Find where the given text appears and provide that cell's center as [X, Y] coordinate. 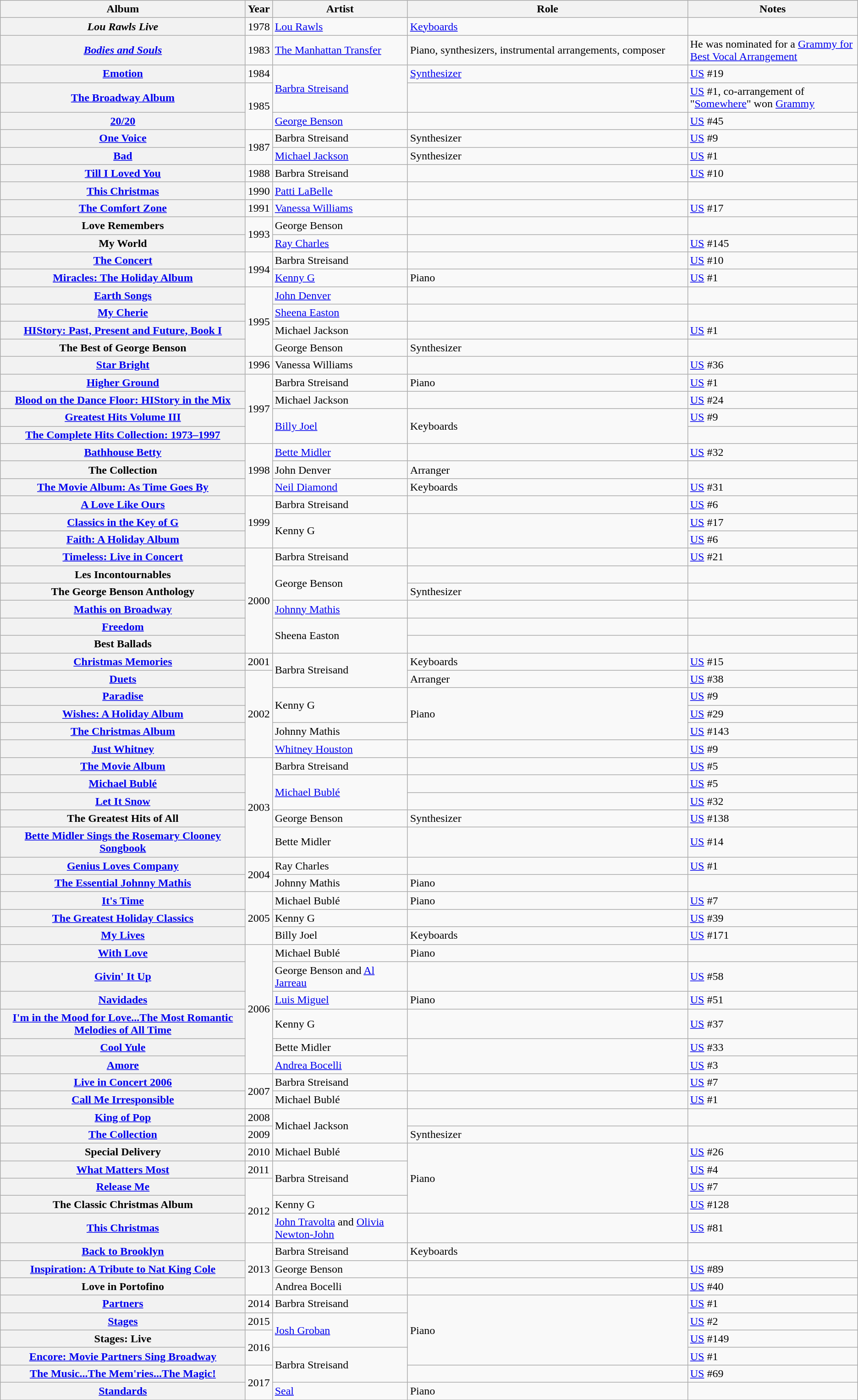
What Matters Most [123, 1170]
Partners [123, 1304]
My World [123, 243]
Givin' It Up [123, 977]
George Benson and Al Jarreau [340, 977]
The Concert [123, 261]
US #138 [773, 819]
Bad [123, 156]
Timeless: Live in Concert [123, 557]
Luis Miguel [340, 1000]
2011 [258, 1170]
Release Me [123, 1187]
US #145 [773, 243]
The Music...The Mem'ries...The Magic! [123, 1373]
Blood on the Dance Floor: HIStory in the Mix [123, 400]
Year [258, 9]
The Greatest Holiday Classics [123, 918]
The Essential Johnny Mathis [123, 883]
Role [547, 9]
The Christmas Album [123, 731]
US #36 [773, 365]
US #26 [773, 1152]
US #40 [773, 1286]
1998 [258, 470]
20/20 [123, 121]
John Travolta and Olivia Newton-John [340, 1228]
Live in Concert 2006 [123, 1082]
Bodies and Souls [123, 50]
Best Ballads [123, 644]
Let It Snow [123, 801]
1985 [258, 106]
Classics in the Key of G [123, 522]
The Greatest Hits of All [123, 819]
Emotion [123, 74]
Freedom [123, 627]
Just Whitney [123, 749]
Back to Brooklyn [123, 1252]
The Classic Christmas Album [123, 1204]
1999 [258, 522]
I'm in the Mood for Love...The Most Romantic Melodies of All Time [123, 1023]
Stages [123, 1321]
Piano, synthesizers, instrumental arrangements, composer [547, 50]
Christmas Memories [123, 662]
Paradise [123, 696]
With Love [123, 953]
US #19 [773, 74]
2000 [258, 601]
A Love Like Ours [123, 504]
Star Bright [123, 365]
US #37 [773, 1023]
2015 [258, 1321]
1988 [258, 173]
The Broadway Album [123, 97]
1991 [258, 208]
Bette Midler Sings the Rosemary Clooney Songbook [123, 842]
1990 [258, 191]
The Manhattan Transfer [340, 50]
US #3 [773, 1065]
2009 [258, 1135]
US #51 [773, 1000]
The George Benson Anthology [123, 592]
Till I Loved You [123, 173]
US #14 [773, 842]
Earth Songs [123, 295]
Bathhouse Betty [123, 452]
1994 [258, 269]
2001 [258, 662]
Inspiration: A Tribute to Nat King Cole [123, 1269]
Notes [773, 9]
US #1, co-arrangement of "Somewhere" won Grammy [773, 97]
King of Pop [123, 1117]
Genius Loves Company [123, 866]
1983 [258, 50]
US #149 [773, 1339]
2007 [258, 1091]
2002 [258, 714]
It's Time [123, 901]
US #4 [773, 1170]
US #31 [773, 487]
Higher Ground [123, 383]
2006 [258, 1009]
One Voice [123, 138]
US #69 [773, 1373]
1997 [258, 409]
1995 [258, 322]
2012 [258, 1210]
The Best of George Benson [123, 348]
US #171 [773, 935]
US #143 [773, 731]
Neil Diamond [340, 487]
Album [123, 9]
2014 [258, 1304]
Love Remembers [123, 225]
Stages: Live [123, 1339]
Les Incontournables [123, 574]
US #128 [773, 1204]
Whitney Houston [340, 749]
Wishes: A Holiday Album [123, 714]
US #21 [773, 557]
Lou Rawls [340, 27]
US #58 [773, 977]
2003 [258, 807]
US #89 [773, 1269]
US #39 [773, 918]
Standards [123, 1391]
2016 [258, 1347]
Amore [123, 1065]
US #24 [773, 400]
US #81 [773, 1228]
Seal [340, 1391]
2013 [258, 1269]
Josh Groban [340, 1330]
1993 [258, 234]
Love in Portofino [123, 1286]
HIStory: Past, Present and Future, Book I [123, 330]
US #33 [773, 1047]
Call Me Irresponsible [123, 1099]
He was nominated for a Grammy for Best Vocal Arrangement [773, 50]
2005 [258, 918]
Faith: A Holiday Album [123, 540]
The Movie Album [123, 766]
1987 [258, 147]
Patti LaBelle [340, 191]
The Comfort Zone [123, 208]
US #38 [773, 679]
Greatest Hits Volume III [123, 417]
US #2 [773, 1321]
US #29 [773, 714]
Miracles: The Holiday Album [123, 278]
US #15 [773, 662]
Encore: Movie Partners Sing Broadway [123, 1356]
1984 [258, 74]
Cool Yule [123, 1047]
Duets [123, 679]
1978 [258, 27]
Special Delivery [123, 1152]
My Cherie [123, 313]
My Lives [123, 935]
Artist [340, 9]
1996 [258, 365]
The Complete Hits Collection: 1973–1997 [123, 435]
Mathis on Broadway [123, 609]
Lou Rawls Live [123, 27]
Navidades [123, 1000]
2008 [258, 1117]
The Movie Album: As Time Goes By [123, 487]
US #45 [773, 121]
2017 [258, 1382]
2010 [258, 1152]
2004 [258, 875]
